Locate the cell with the specified text and output its (X, Y) center coordinate. 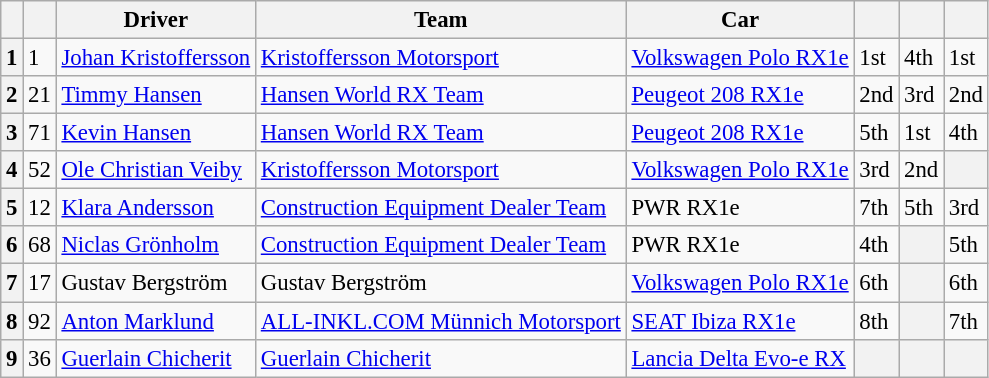
7 (12, 283)
21 (40, 95)
71 (40, 133)
68 (40, 245)
Driver (156, 20)
Car (740, 20)
Kevin Hansen (156, 133)
ALL-INKL.COM Münnich Motorsport (440, 321)
Lancia Delta Evo-e RX (740, 358)
Klara Andersson (156, 208)
4 (12, 170)
Team (440, 20)
17 (40, 283)
Timmy Hansen (156, 95)
8 (12, 321)
Niclas Grönholm (156, 245)
12 (40, 208)
3 (12, 133)
5 (12, 208)
9 (12, 358)
Ole Christian Veiby (156, 170)
92 (40, 321)
SEAT Ibiza RX1e (740, 321)
Anton Marklund (156, 321)
36 (40, 358)
2 (12, 95)
52 (40, 170)
8th (876, 321)
Johan Kristoffersson (156, 58)
6 (12, 245)
